Pinpoint the cell where the given text exists, returning its [x, y] midpoint coordinate. 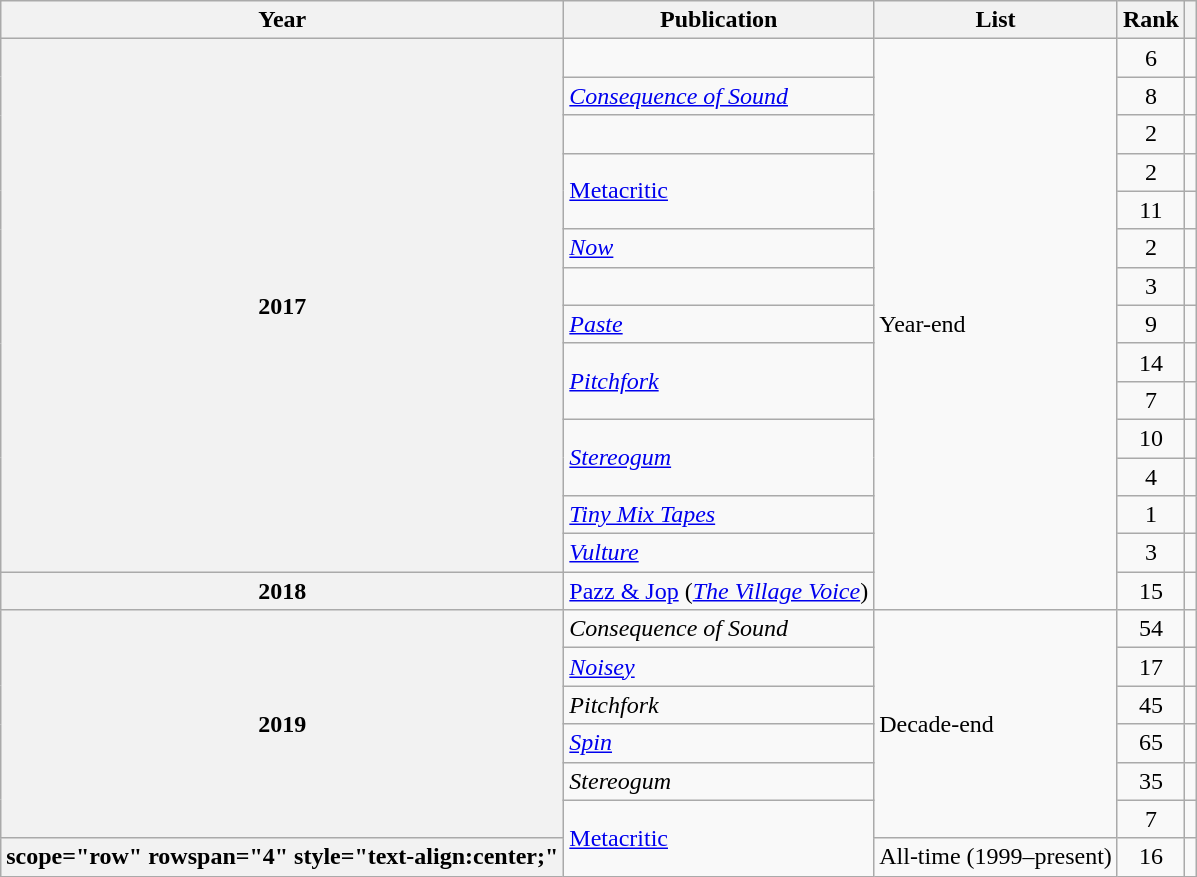
35 [1150, 781]
11 [1150, 210]
Pazz & Jop (The Village Voice) [719, 591]
1 [1150, 515]
Spin [719, 743]
Year-end [996, 324]
2018 [282, 591]
Decade-end [996, 724]
Publication [719, 20]
List [996, 20]
scope="row" rowspan="4" style="text-align:center;" [282, 857]
15 [1150, 591]
Vulture [719, 553]
Tiny Mix Tapes [719, 515]
16 [1150, 857]
65 [1150, 743]
2017 [282, 306]
Paste [719, 324]
10 [1150, 438]
8 [1150, 96]
Noisey [719, 667]
2019 [282, 724]
All-time (1999–present) [996, 857]
Now [719, 248]
45 [1150, 705]
Rank [1150, 20]
54 [1150, 629]
9 [1150, 324]
6 [1150, 58]
14 [1150, 362]
17 [1150, 667]
4 [1150, 477]
Year [282, 20]
